Provide the (x, y) coordinate of the cell's center where the given text is located.  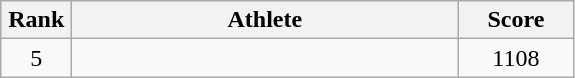
5 (36, 58)
Rank (36, 20)
1108 (516, 58)
Athlete (265, 20)
Score (516, 20)
